For the text-containing cell, return its midpoint in (x, y) coordinate format. 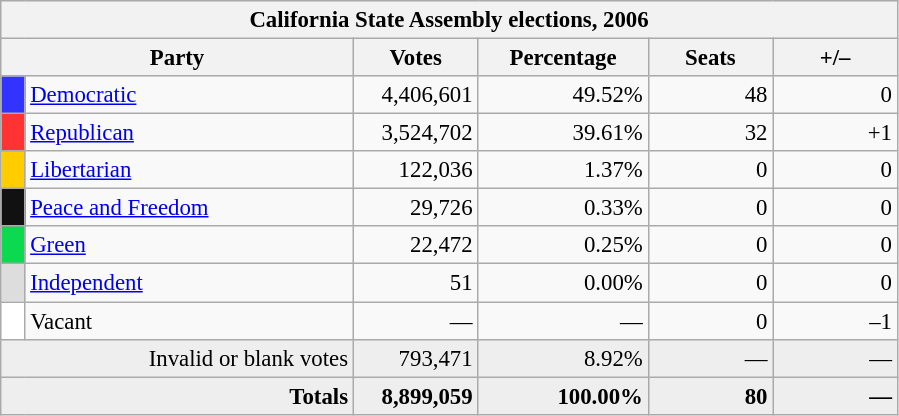
Republican (189, 133)
+1 (836, 133)
Independent (189, 283)
8,899,059 (416, 396)
0.00% (563, 283)
22,472 (416, 245)
32 (710, 133)
Percentage (563, 58)
Totals (178, 396)
80 (710, 396)
Seats (710, 58)
0.25% (563, 245)
3,524,702 (416, 133)
49.52% (563, 95)
1.37% (563, 170)
–1 (836, 321)
39.61% (563, 133)
California State Assembly elections, 2006 (450, 20)
Libertarian (189, 170)
Peace and Freedom (189, 208)
29,726 (416, 208)
Invalid or blank votes (178, 358)
+/– (836, 58)
793,471 (416, 358)
Green (189, 245)
8.92% (563, 358)
122,036 (416, 170)
Party (178, 58)
48 (710, 95)
Votes (416, 58)
51 (416, 283)
Vacant (189, 321)
100.00% (563, 396)
4,406,601 (416, 95)
0.33% (563, 208)
Democratic (189, 95)
